Search for the cell housing the specified text and yield its (x, y) center coordinate. 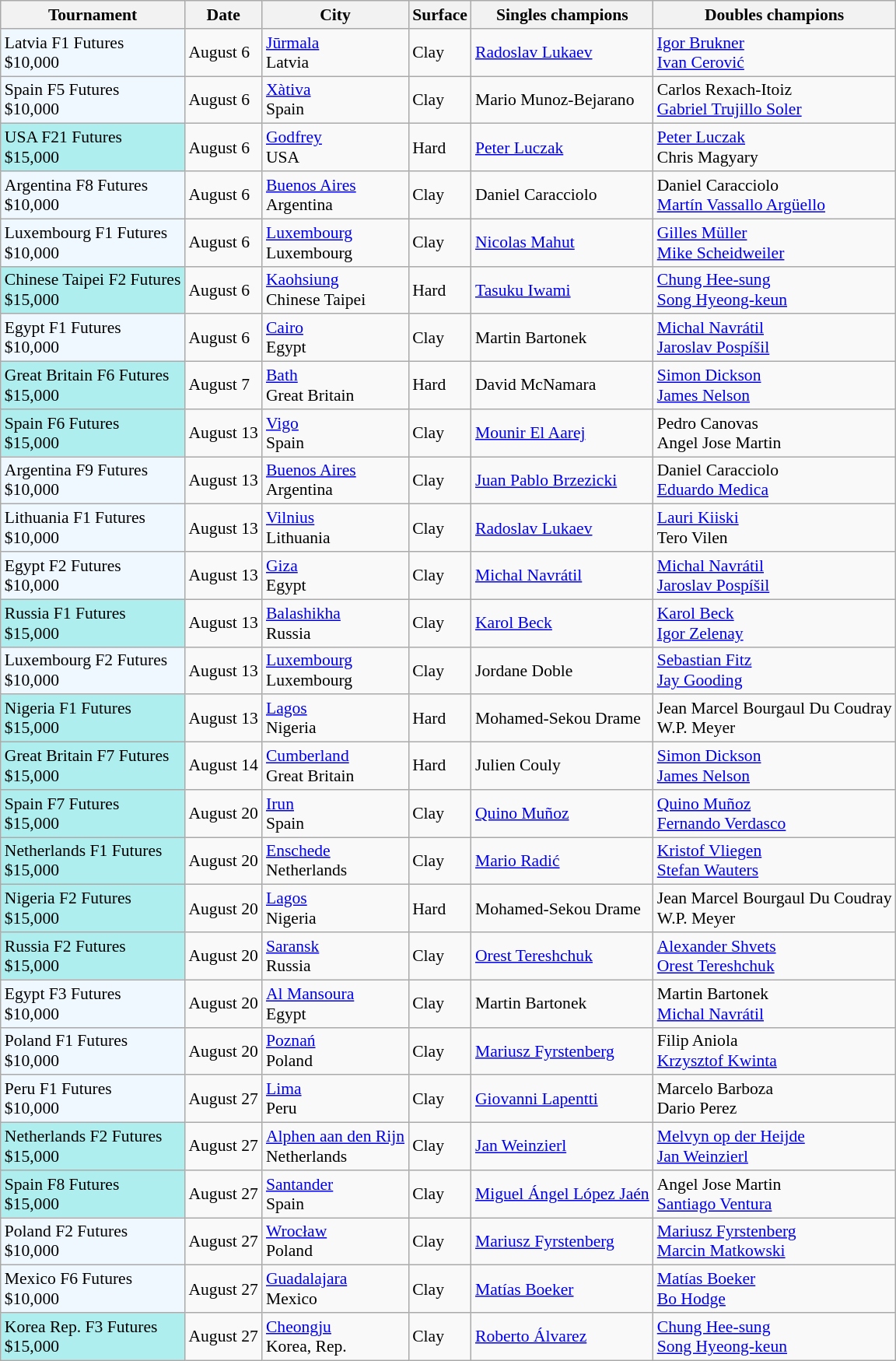
Igor Brukner Ivan Cerović (775, 53)
EnschedeNetherlands (335, 861)
Luxembourg F2 Futures$10,000 (93, 671)
BathGreat Britain (335, 386)
Mariusz Fyrstenberg Marcin Matkowski (775, 1242)
IrunSpain (335, 814)
Russia F2 Futures$15,000 (93, 956)
Melvyn op der Heijde Jan Weinzierl (775, 1147)
Argentina F8 Futures$10,000 (93, 195)
Jan Weinzierl (562, 1147)
JūrmalaLatvia (335, 53)
Lauri Kiiski Tero Vilen (775, 528)
City (335, 15)
Egypt F1 Futures$10,000 (93, 338)
Poland F2 Futures$10,000 (93, 1242)
Angel Jose Martin Santiago Ventura (775, 1194)
GizaEgypt (335, 576)
Nigeria F1 Futures$15,000 (93, 719)
Peter Luczak (562, 148)
Sebastian Fitz Jay Gooding (775, 671)
Daniel Caracciolo (562, 195)
SantanderSpain (335, 1194)
CumberlandGreat Britain (335, 766)
GuadalajaraMexico (335, 1289)
Poland F1 Futures$10,000 (93, 1051)
Quino Muñoz (562, 814)
VigoSpain (335, 433)
Nigeria F2 Futures$15,000 (93, 909)
Korea Rep. F3 Futures$15,000 (93, 1337)
Netherlands F2 Futures$15,000 (93, 1147)
Giovanni Lapentti (562, 1099)
Al MansouraEgypt (335, 1004)
Russia F1 Futures$15,000 (93, 623)
Spain F8 Futures$15,000 (93, 1194)
CheongjuKorea, Rep. (335, 1337)
Juan Pablo Brzezicki (562, 481)
CairoEgypt (335, 338)
Singles champions (562, 15)
Great Britain F7 Futures$15,000 (93, 766)
Jordane Doble (562, 671)
Tournament (93, 15)
BalashikhaRussia (335, 623)
Doubles champions (775, 15)
Marcelo Barboza Dario Perez (775, 1099)
Martin Bartonek Michal Navrátil (775, 1004)
Alexander Shvets Orest Tereshchuk (775, 956)
Egypt F2 Futures$10,000 (93, 576)
Latvia F1 Futures$10,000 (93, 53)
Tasuku Iwami (562, 289)
Luxembourg F1 Futures$10,000 (93, 243)
Orest Tereshchuk (562, 956)
Spain F7 Futures$15,000 (93, 814)
Date (222, 15)
Miguel Ángel López Jaén (562, 1194)
August 14 (222, 766)
Matías Boeker (562, 1289)
Quino Muñoz Fernando Verdasco (775, 814)
Karol Beck (562, 623)
August 7 (222, 386)
GodfreyUSA (335, 148)
Argentina F9 Futures$10,000 (93, 481)
Spain F6 Futures$15,000 (93, 433)
Peru F1 Futures$10,000 (93, 1099)
Surface (440, 15)
Michal Navrátil (562, 576)
Roberto Álvarez (562, 1337)
WrocławPoland (335, 1242)
Chinese Taipei F2 Futures$15,000 (93, 289)
Daniel Caracciolo Martín Vassallo Argüello (775, 195)
Gilles Müller Mike Scheidweiler (775, 243)
Netherlands F1 Futures$15,000 (93, 861)
Peter Luczak Chris Magyary (775, 148)
Nicolas Mahut (562, 243)
Alphen aan den RijnNetherlands (335, 1147)
Kristof Vliegen Stefan Wauters (775, 861)
SaranskRussia (335, 956)
KaohsiungChinese Taipei (335, 289)
Mexico F6 Futures$10,000 (93, 1289)
Lithuania F1 Futures$10,000 (93, 528)
USA F21 Futures$15,000 (93, 148)
Mario Munoz-Bejarano (562, 100)
Julien Couly (562, 766)
Carlos Rexach-Itoiz Gabriel Trujillo Soler (775, 100)
Daniel Caracciolo Eduardo Medica (775, 481)
Mario Radić (562, 861)
David McNamara (562, 386)
Filip Aniola Krzysztof Kwinta (775, 1051)
Egypt F3 Futures$10,000 (93, 1004)
Great Britain F6 Futures$15,000 (93, 386)
PoznańPoland (335, 1051)
Mounir El Aarej (562, 433)
Karol Beck Igor Zelenay (775, 623)
Spain F5 Futures$10,000 (93, 100)
XàtivaSpain (335, 100)
Pedro Canovas Angel Jose Martin (775, 433)
VilniusLithuania (335, 528)
Matías Boeker Bo Hodge (775, 1289)
LimaPeru (335, 1099)
